Locate the cell with the specified text and output its [X, Y] center coordinate. 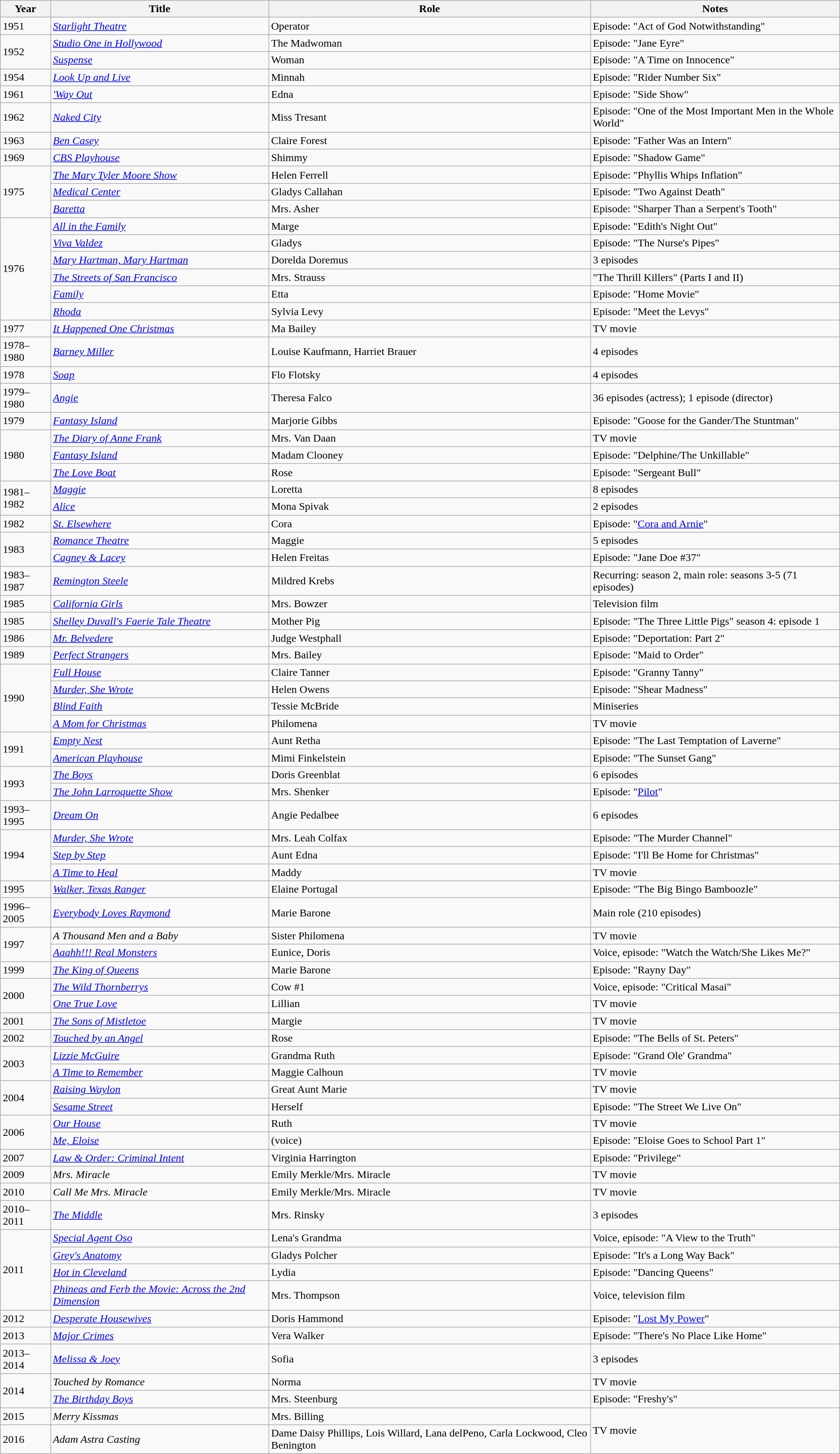
Suspense [160, 60]
1963 [26, 140]
Margie [430, 1021]
5 episodes [715, 541]
Aunt Retha [430, 740]
Grandma Ruth [430, 1055]
1997 [26, 944]
Step by Step [160, 855]
Episode: "Rayny Day" [715, 970]
Episode: "The Three Little Pigs" season 4: episode 1 [715, 621]
Helen Owens [430, 689]
The John Larroquette Show [160, 792]
Mother Pig [430, 621]
CBS Playhouse [160, 158]
Episode: "Shadow Game" [715, 158]
Naked City [160, 118]
Main role (210 episodes) [715, 913]
Norma [430, 1382]
1990 [26, 698]
Mrs. Miracle [160, 1175]
2 episodes [715, 506]
Walker, Texas Ranger [160, 889]
Television film [715, 604]
1979 [26, 421]
Dame Daisy Phillips, Lois Willard, Lana delPeno, Carla Lockwood, Cleo Benington [430, 1440]
Special Agent Oso [160, 1238]
Episode: "The Bells of St. Peters" [715, 1038]
2011 [26, 1270]
1952 [26, 52]
Cora [430, 524]
Doris Greenblat [430, 775]
Episode: "Freshy's" [715, 1399]
Merry Kissmas [160, 1416]
1982 [26, 524]
1962 [26, 118]
All in the Family [160, 226]
Aaahh!!! Real Monsters [160, 953]
Cagney & Lacey [160, 558]
2006 [26, 1132]
Episode: "Delphine/The Unkillable" [715, 455]
Miss Tresant [430, 118]
1961 [26, 94]
Mildred Krebs [430, 581]
Episode: "Deportation: Part 2" [715, 638]
A Thousand Men and a Baby [160, 936]
Episode: "Privilege" [715, 1158]
The Sons of Mistletoe [160, 1021]
Episode: "Sharper Than a Serpent's Tooth" [715, 209]
Flo Flotsky [430, 375]
Episode: "There's No Place Like Home" [715, 1336]
1969 [26, 158]
Full House [160, 672]
Episode: "Granny Tanny" [715, 672]
Sylvia Levy [430, 311]
"The Thrill Killers" (Parts I and II) [715, 277]
2001 [26, 1021]
Remington Steele [160, 581]
1983 [26, 549]
1993–1995 [26, 815]
Herself [430, 1106]
Major Crimes [160, 1336]
Mrs. Shenker [430, 792]
Episode: "It's a Long Way Back" [715, 1255]
The Mary Tyler Moore Show [160, 175]
Viva Valdez [160, 243]
Episode: "Phyllis Whips Inflation" [715, 175]
Episode: "Cora and Arnie" [715, 524]
1993 [26, 783]
Angie Pedalbee [430, 815]
2013 [26, 1336]
Aunt Edna [430, 855]
Woman [430, 60]
Episode: "A Time on Innocence" [715, 60]
Episode: "The Sunset Gang" [715, 758]
Philomena [430, 723]
Mrs. Rinsky [430, 1215]
Mrs. Van Daan [430, 438]
It Happened One Christmas [160, 328]
1976 [26, 268]
2014 [26, 1390]
Voice, episode: "A View to the Truth" [715, 1238]
1991 [26, 749]
Medical Center [160, 192]
Minnah [430, 77]
Louise Kaufmann, Harriet Brauer [430, 352]
Episode: "Rider Number Six" [715, 77]
Adam Astra Casting [160, 1440]
1999 [26, 970]
Voice, episode: "Critical Masai" [715, 987]
Vera Walker [430, 1336]
Perfect Strangers [160, 655]
2009 [26, 1175]
The Streets of San Francisco [160, 277]
Ruth [430, 1124]
Episode: "Lost My Power" [715, 1318]
Baretta [160, 209]
Dorelda Doremus [430, 260]
Grey's Anatomy [160, 1255]
Year [26, 9]
1995 [26, 889]
Elaine Portugal [430, 889]
Mona Spivak [430, 506]
Sofia [430, 1359]
2010 [26, 1192]
Marjorie Gibbs [430, 421]
Episode: "Sergeant Bull" [715, 472]
The Middle [160, 1215]
A Mom for Christmas [160, 723]
Judge Westphall [430, 638]
Mrs. Strauss [430, 277]
Episode: "Eloise Goes to School Part 1" [715, 1141]
2000 [26, 995]
Episode: "Meet the Levys" [715, 311]
Marge [430, 226]
Episode: "The Murder Channel" [715, 838]
Episode: "I'll Be Home for Christmas" [715, 855]
Phineas and Ferb the Movie: Across the 2nd Dimension [160, 1295]
Soap [160, 375]
Mrs. Thompson [430, 1295]
1980 [26, 455]
Edna [430, 94]
Lillian [430, 1004]
Angie [160, 398]
Raising Waylon [160, 1089]
Episode: "Shear Madness" [715, 689]
Our House [160, 1124]
Mrs. Billing [430, 1416]
Rhoda [160, 311]
Claire Forest [430, 140]
1983–1987 [26, 581]
Studio One in Hollywood [160, 43]
Lena's Grandma [430, 1238]
Episode: "Edith's Night Out" [715, 226]
California Girls [160, 604]
Episode: "Act of God Notwithstanding" [715, 26]
Dream On [160, 815]
Desperate Housewives [160, 1318]
Touched by an Angel [160, 1038]
Episode: "Father Was an Intern" [715, 140]
'Way Out [160, 94]
Look Up and Live [160, 77]
Mr. Belvedere [160, 638]
Episode: "Maid to Order" [715, 655]
Starlight Theatre [160, 26]
Episode: "Goose for the Gander/The Stuntman" [715, 421]
1951 [26, 26]
Episode: "The Nurse's Pipes" [715, 243]
St. Elsewhere [160, 524]
Episode: "Jane Eyre" [715, 43]
Helen Ferrell [430, 175]
Episode: "One of the Most Important Men in the Whole World" [715, 118]
Gladys Callahan [430, 192]
Claire Tanner [430, 672]
Recurring: season 2, main role: seasons 3-5 (71 episodes) [715, 581]
Mrs. Bowzer [430, 604]
Call Me Mrs. Miracle [160, 1192]
Mrs. Bailey [430, 655]
Episode: "Jane Doe #37" [715, 558]
1978 [26, 375]
Barney Miller [160, 352]
36 episodes (actress); 1 episode (director) [715, 398]
Doris Hammond [430, 1318]
Episode: "The Street We Live On" [715, 1106]
Ben Casey [160, 140]
Lizzie McGuire [160, 1055]
1996–2005 [26, 913]
2016 [26, 1440]
Episode: "The Last Temptation of Laverne" [715, 740]
Mary Hartman, Mary Hartman [160, 260]
Maggie Calhoun [430, 1072]
2007 [26, 1158]
2004 [26, 1098]
Episode: "Side Show" [715, 94]
Sister Philomena [430, 936]
1981–1982 [26, 498]
Empty Nest [160, 740]
A Time to Heal [160, 872]
Cow #1 [430, 987]
2010–2011 [26, 1215]
Maddy [430, 872]
Law & Order: Criminal Intent [160, 1158]
2013–2014 [26, 1359]
The King of Queens [160, 970]
The Madwoman [430, 43]
1989 [26, 655]
Episode: "Two Against Death" [715, 192]
Miniseries [715, 706]
Shimmy [430, 158]
Touched by Romance [160, 1382]
Theresa Falco [430, 398]
1979–1980 [26, 398]
Episode: "Home Movie" [715, 294]
Tessie McBride [430, 706]
Gladys Polcher [430, 1255]
2003 [26, 1064]
Alice [160, 506]
Etta [430, 294]
Virginia Harrington [430, 1158]
Voice, television film [715, 1295]
The Boys [160, 775]
Role [430, 9]
1954 [26, 77]
Family [160, 294]
Loretta [430, 489]
The Birthday Boys [160, 1399]
Episode: "Pilot" [715, 792]
Eunice, Doris [430, 953]
Shelley Duvall's Faerie Tale Theatre [160, 621]
Lydia [430, 1272]
Operator [430, 26]
2015 [26, 1416]
2002 [26, 1038]
Episode: "Dancing Queens" [715, 1272]
Me, Eloise [160, 1141]
One True Love [160, 1004]
1978–1980 [26, 352]
Notes [715, 9]
The Wild Thornberrys [160, 987]
Gladys [430, 243]
The Love Boat [160, 472]
1975 [26, 192]
Helen Freitas [430, 558]
1986 [26, 638]
Everybody Loves Raymond [160, 913]
Mrs. Asher [430, 209]
Voice, episode: "Watch the Watch/She Likes Me?" [715, 953]
American Playhouse [160, 758]
Mimi Finkelstein [430, 758]
Madam Clooney [430, 455]
Mrs. Steenburg [430, 1399]
Sesame Street [160, 1106]
Blind Faith [160, 706]
1977 [26, 328]
2012 [26, 1318]
Hot in Cleveland [160, 1272]
Episode: "Grand Ole' Grandma" [715, 1055]
Great Aunt Marie [430, 1089]
A Time to Remember [160, 1072]
8 episodes [715, 489]
Romance Theatre [160, 541]
The Diary of Anne Frank [160, 438]
Melissa & Joey [160, 1359]
1994 [26, 855]
Ma Bailey [430, 328]
Mrs. Leah Colfax [430, 838]
Title [160, 9]
Episode: "The Big Bingo Bamboozle" [715, 889]
(voice) [430, 1141]
